Detect which cell encompasses the target text, then output its [x, y] center coordinate. 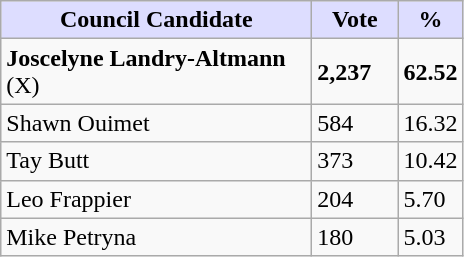
180 [355, 237]
Tay Butt [156, 161]
Leo Frappier [156, 199]
% [430, 20]
5.70 [430, 199]
10.42 [430, 161]
62.52 [430, 72]
Mike Petryna [156, 237]
Joscelyne Landry-Altmann (X) [156, 72]
373 [355, 161]
5.03 [430, 237]
584 [355, 123]
2,237 [355, 72]
Shawn Ouimet [156, 123]
Council Candidate [156, 20]
Vote [355, 20]
204 [355, 199]
16.32 [430, 123]
